Find where the given text appears and provide that cell's center as [x, y] coordinate. 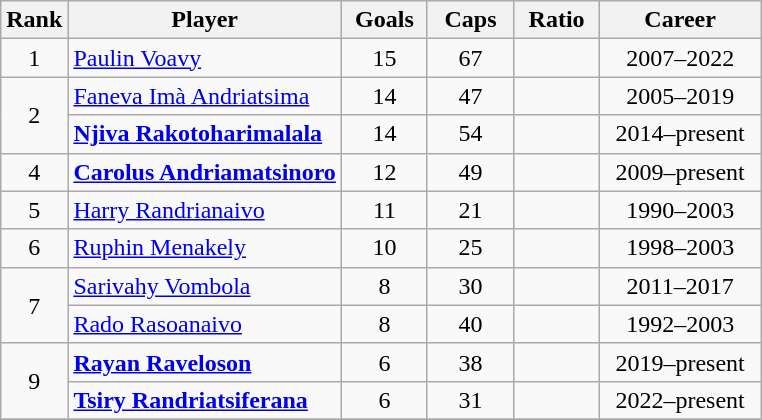
67 [470, 58]
54 [470, 134]
40 [470, 324]
Carolus Andriamatsinoro [205, 172]
2019–present [680, 362]
Paulin Voavy [205, 58]
49 [470, 172]
1998–2003 [680, 248]
Faneva Imà Andriatsima [205, 96]
Sarivahy Vombola [205, 286]
31 [470, 400]
12 [384, 172]
10 [384, 248]
21 [470, 210]
1992–2003 [680, 324]
11 [384, 210]
Player [205, 20]
25 [470, 248]
7 [34, 305]
1 [34, 58]
4 [34, 172]
Harry Randrianaivo [205, 210]
2011–2017 [680, 286]
1990–2003 [680, 210]
2005–2019 [680, 96]
2007–2022 [680, 58]
47 [470, 96]
2014–present [680, 134]
Njiva Rakotoharimalala [205, 134]
9 [34, 381]
Career [680, 20]
15 [384, 58]
5 [34, 210]
30 [470, 286]
Caps [470, 20]
Goals [384, 20]
2 [34, 115]
Rank [34, 20]
2022–present [680, 400]
38 [470, 362]
Rado Rasoanaivo [205, 324]
Tsiry Randriatsiferana [205, 400]
Ratio [557, 20]
2009–present [680, 172]
Rayan Raveloson [205, 362]
Ruphin Menakely [205, 248]
